From the cell containing the given text, extract its center point as [X, Y] coordinate. 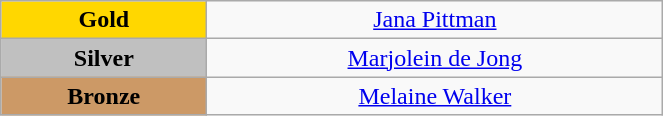
Gold [104, 20]
Bronze [104, 96]
Jana Pittman [435, 20]
Marjolein de Jong [435, 58]
Melaine Walker [435, 96]
Silver [104, 58]
